Search for the cell housing the specified text and yield its (x, y) center coordinate. 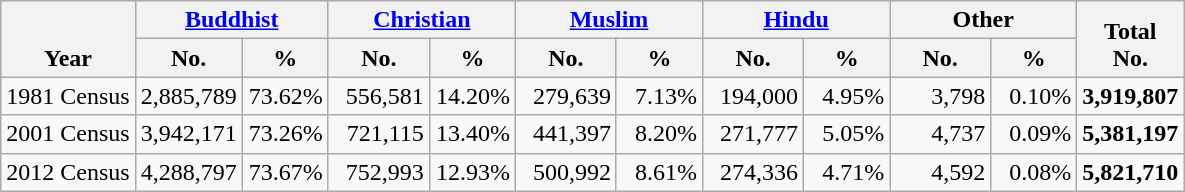
3,942,171 (188, 134)
0.08% (1034, 172)
3,919,807 (1130, 96)
279,639 (566, 96)
Year (68, 39)
73.62% (285, 96)
Buddhist (232, 20)
3,798 (940, 96)
2,885,789 (188, 96)
TotalNo. (1130, 39)
4,288,797 (188, 172)
14.20% (472, 96)
556,581 (378, 96)
271,777 (754, 134)
Christian (422, 20)
Other (984, 20)
721,115 (378, 134)
5,821,710 (1130, 172)
Muslim (608, 20)
13.40% (472, 134)
441,397 (566, 134)
4,592 (940, 172)
274,336 (754, 172)
5.05% (847, 134)
500,992 (566, 172)
73.26% (285, 134)
4,737 (940, 134)
1981 Census (68, 96)
2012 Census (68, 172)
194,000 (754, 96)
5,381,197 (1130, 134)
4.71% (847, 172)
12.93% (472, 172)
2001 Census (68, 134)
73.67% (285, 172)
8.61% (659, 172)
Hindu (796, 20)
8.20% (659, 134)
4.95% (847, 96)
0.09% (1034, 134)
752,993 (378, 172)
7.13% (659, 96)
0.10% (1034, 96)
